Output the (x, y) coordinate of the center of the cell containing the given text.  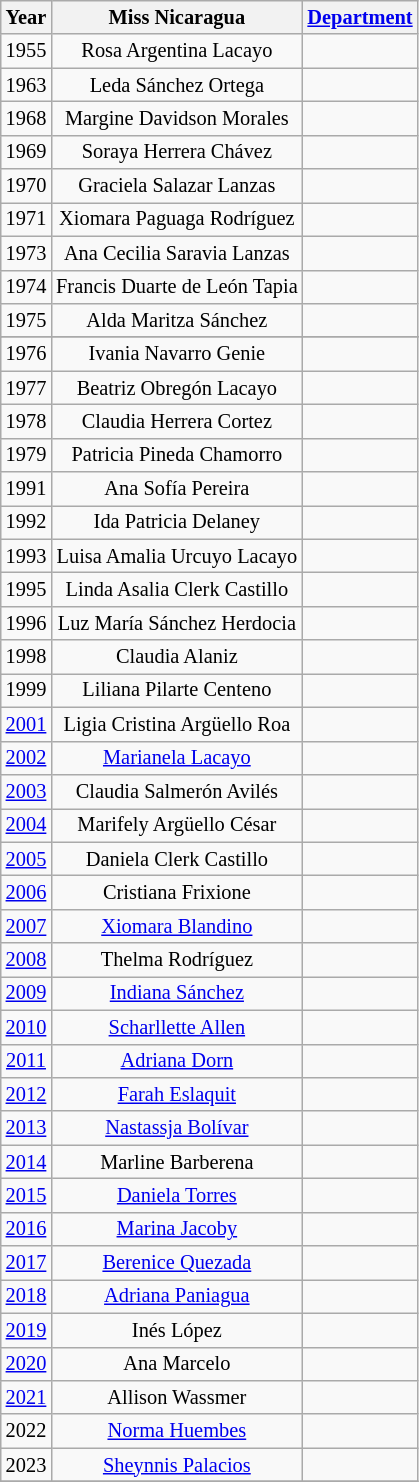
1975 (26, 320)
Liliana Pilarte Centeno (176, 690)
2009 (26, 993)
Marina Jacoby (176, 1229)
Xiomara Blandino (176, 926)
Ana Sofía Pereira (176, 489)
Adriana Paniagua (176, 1296)
1955 (26, 51)
Francis Duarte de León Tapia (176, 287)
Ida Patricia Delaney (176, 522)
Rosa Argentina Lacayo (176, 51)
2015 (26, 1195)
1976 (26, 354)
2003 (26, 791)
Adriana Dorn (176, 1061)
1993 (26, 556)
Ana Cecilia Saravia Lanzas (176, 253)
2018 (26, 1296)
Graciela Salazar Lanzas (176, 186)
Ivania Navarro Genie (176, 354)
Berenice Quezada (176, 1263)
1971 (26, 219)
2017 (26, 1263)
1970 (26, 186)
2006 (26, 892)
2012 (26, 1094)
Ligia Cristina Argüello Roa (176, 724)
Luisa Amalia Urcuyo Lacayo (176, 556)
Thelma Rodríguez (176, 960)
1978 (26, 421)
Patricia Pineda Chamorro (176, 455)
1969 (26, 152)
Xiomara Paguaga Rodríguez (176, 219)
2013 (26, 1128)
Allison Wassmer (176, 1397)
1963 (26, 85)
Claudia Herrera Cortez (176, 421)
Claudia Salmerón Avilés (176, 791)
1998 (26, 657)
Norma Huembes (176, 1431)
2022 (26, 1431)
1968 (26, 118)
Leda Sánchez Ortega (176, 85)
1992 (26, 522)
Daniela Clerk Castillo (176, 859)
Daniela Torres (176, 1195)
Marline Barberena (176, 1162)
Soraya Herrera Chávez (176, 152)
Department (360, 17)
2002 (26, 758)
1973 (26, 253)
Inés López (176, 1330)
1995 (26, 589)
Claudia Alaniz (176, 657)
Ana Marcelo (176, 1364)
Beatriz Obregón Lacayo (176, 388)
Nastassja Bolívar (176, 1128)
Margine Davidson Morales (176, 118)
Marifely Argüello César (176, 825)
Scharllette Allen (176, 1027)
1977 (26, 388)
Year (26, 17)
2005 (26, 859)
Farah Eslaquit (176, 1094)
2007 (26, 926)
2023 (26, 1465)
1996 (26, 623)
1999 (26, 690)
1991 (26, 489)
2001 (26, 724)
2019 (26, 1330)
Alda Maritza Sánchez (176, 320)
Indiana Sánchez (176, 993)
2011 (26, 1061)
Sheynnis Palacios (176, 1465)
2010 (26, 1027)
Luz María Sánchez Herdocia (176, 623)
Cristiana Frixione (176, 892)
2021 (26, 1397)
2008 (26, 960)
2016 (26, 1229)
1974 (26, 287)
2020 (26, 1364)
2014 (26, 1162)
2004 (26, 825)
Miss Nicaragua (176, 17)
Marianela Lacayo (176, 758)
Linda Asalia Clerk Castillo (176, 589)
1979 (26, 455)
